Determine the (X, Y) coordinate at the center of the cell enclosing the given text.  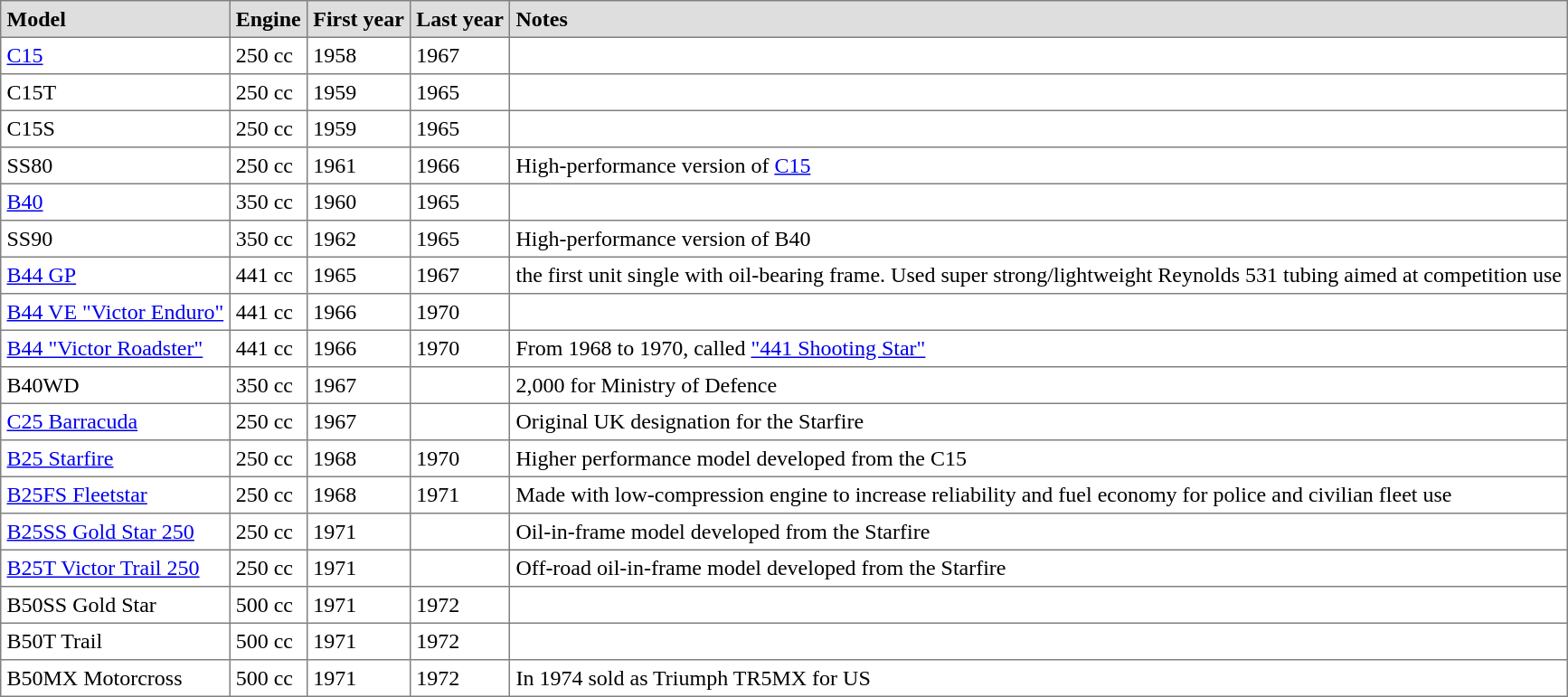
B44 "Victor Roadster" (116, 348)
High-performance version of C15 (1039, 165)
First year (358, 19)
SS90 (116, 239)
the first unit single with oil-bearing frame. Used super strong/lightweight Reynolds 531 tubing aimed at competition use (1039, 275)
Engine (269, 19)
B50T Trail (116, 641)
1962 (358, 239)
In 1974 sold as Triumph TR5MX for US (1039, 678)
C15S (116, 128)
B40 (116, 202)
B50MX Motorcross (116, 678)
B44 GP (116, 275)
From 1968 to 1970, called "441 Shooting Star" (1039, 348)
C15 (116, 55)
1960 (358, 202)
C25 Barracuda (116, 421)
Off-road oil-in-frame model developed from the Starfire (1039, 568)
B25FS Fleetstar (116, 494)
Last year (460, 19)
Notes (1039, 19)
Original UK designation for the Starfire (1039, 421)
B25 Starfire (116, 458)
C15T (116, 92)
B40WD (116, 385)
1961 (358, 165)
B44 VE "Victor Enduro" (116, 312)
Higher performance model developed from the C15 (1039, 458)
Made with low-compression engine to increase reliability and fuel economy for police and civilian fleet use (1039, 494)
B50SS Gold Star (116, 605)
1958 (358, 55)
Oil-in-frame model developed from the Starfire (1039, 532)
B25SS Gold Star 250 (116, 532)
High-performance version of B40 (1039, 239)
2,000 for Ministry of Defence (1039, 385)
B25T Victor Trail 250 (116, 568)
SS80 (116, 165)
Model (116, 19)
